Identify which cell holds the provided text, then report its [x, y] central coordinate. 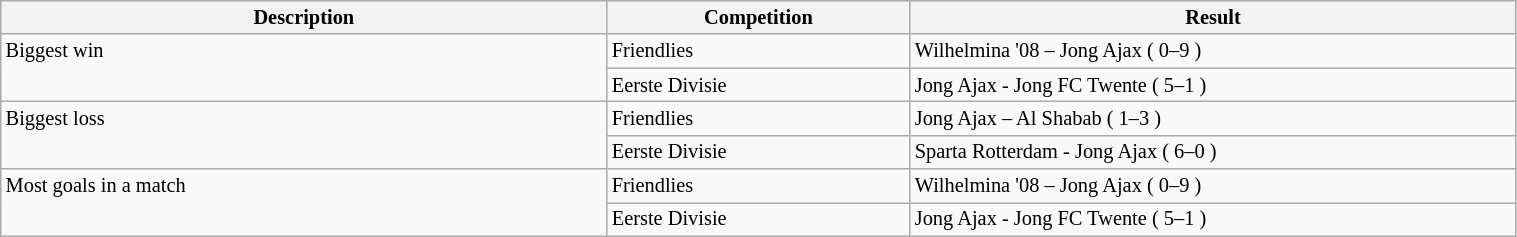
Most goals in a match [304, 202]
Sparta Rotterdam - Jong Ajax ( 6–0 ) [1213, 152]
Biggest win [304, 68]
Biggest loss [304, 134]
Description [304, 17]
Jong Ajax – Al Shabab ( 1–3 ) [1213, 118]
Result [1213, 17]
Competition [758, 17]
